Pinpoint the cell where the given text exists, returning its (X, Y) midpoint coordinate. 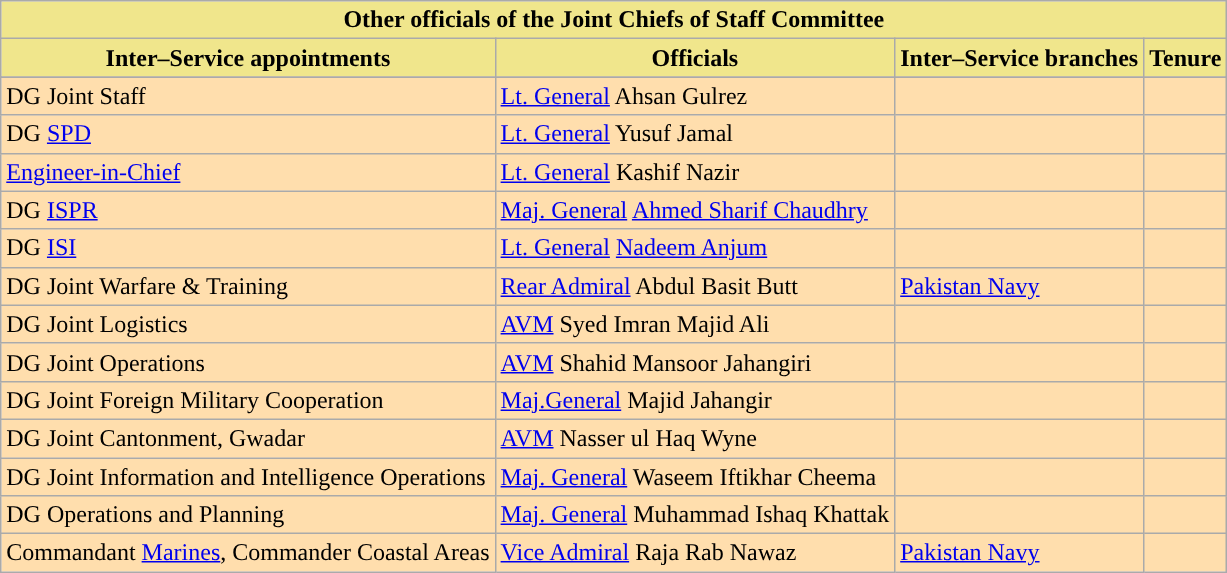
DG Joint Logistics (248, 324)
DG SPD (248, 134)
DG Joint Staff (248, 96)
DG Joint Foreign Military Cooperation (248, 400)
AVM Syed Imran Majid Ali (695, 324)
DG Operations and Planning (248, 515)
Commandant Marines, Commander Coastal Areas (248, 553)
DG Joint Information and Intelligence Operations (248, 477)
Tenure (1186, 58)
AVM Nasser ul Haq Wyne (695, 438)
AVM Shahid Mansoor Jahangiri (695, 362)
DG ISPR (248, 210)
Officials (695, 58)
Vice Admiral Raja Rab Nawaz (695, 553)
Maj. General Muhammad Ishaq Khattak (695, 515)
Lt. General Ahsan Gulrez (695, 96)
Inter–Service appointments (248, 58)
Engineer-in-Chief (248, 172)
DG Joint Cantonment, Gwadar (248, 438)
DG Joint Warfare & Training (248, 286)
Maj. General Ahmed Sharif Chaudhry (695, 210)
Rear Admiral Abdul Basit Butt (695, 286)
Inter–Service branches (1020, 58)
DG ISI (248, 248)
Lt. General Yusuf Jamal (695, 134)
Other officials of the Joint Chiefs of Staff Committee (614, 20)
Maj.General Majid Jahangir (695, 400)
Lt. General Kashif Nazir (695, 172)
DG Joint Operations (248, 362)
Maj. General Waseem Iftikhar Cheema (695, 477)
Lt. General Nadeem Anjum (695, 248)
